Return [X, Y] of the center of cell containing provided text 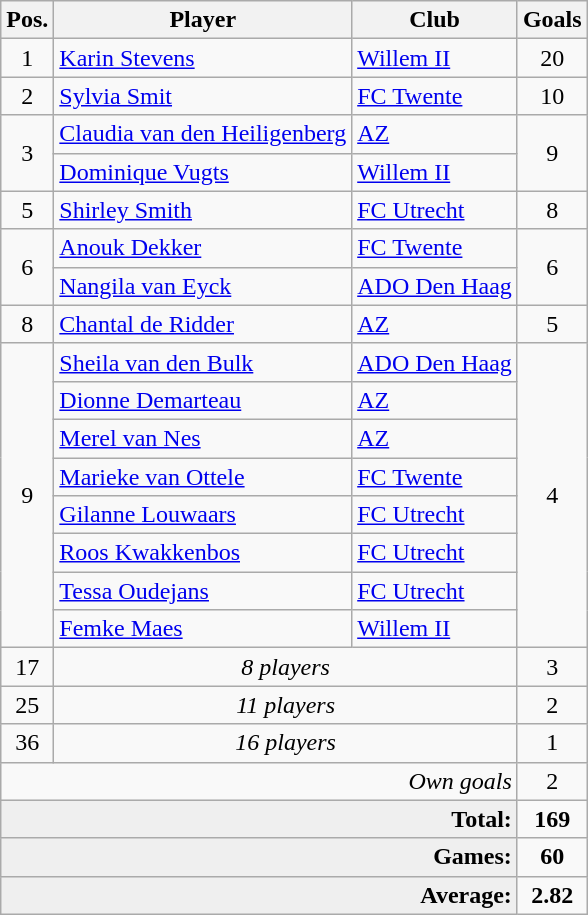
Dominique Vugts [203, 172]
36 [28, 743]
Pos. [28, 20]
Roos Kwakkenbos [203, 553]
Sheila van den Bulk [203, 362]
Karin Stevens [203, 58]
Total: [260, 819]
11 players [286, 705]
Goals [552, 20]
25 [28, 705]
Chantal de Ridder [203, 324]
4 [552, 495]
17 [28, 667]
Dionne Demarteau [203, 400]
60 [552, 857]
Player [203, 20]
Own goals [260, 781]
2.82 [552, 895]
Average: [260, 895]
10 [552, 96]
169 [552, 819]
Nangila van Eyck [203, 286]
Sylvia Smit [203, 96]
20 [552, 58]
Club [435, 20]
Merel van Nes [203, 438]
Anouk Dekker [203, 248]
Marieke van Ottele [203, 477]
Tessa Oudejans [203, 591]
8 players [286, 667]
Games: [260, 857]
Shirley Smith [203, 210]
Femke Maes [203, 629]
Claudia van den Heiligenberg [203, 134]
Gilanne Louwaars [203, 515]
16 players [286, 743]
